Search for the cell housing the specified text and yield its (X, Y) center coordinate. 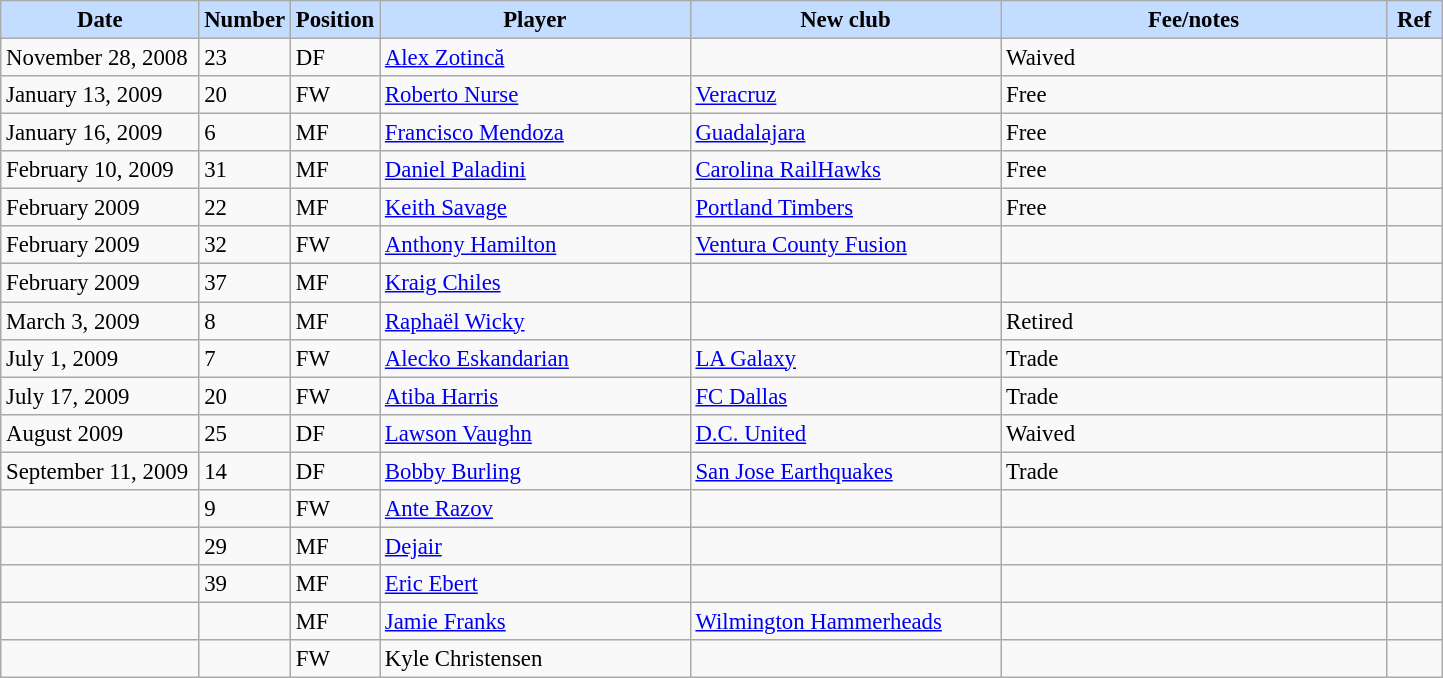
September 11, 2009 (100, 471)
January 16, 2009 (100, 133)
29 (245, 546)
32 (245, 245)
Kraig Chiles (536, 283)
Bobby Burling (536, 471)
14 (245, 471)
31 (245, 170)
Roberto Nurse (536, 95)
August 2009 (100, 433)
February 10, 2009 (100, 170)
6 (245, 133)
Position (334, 20)
Dejair (536, 546)
Fee/notes (1194, 20)
Jamie Franks (536, 621)
Carolina RailHawks (846, 170)
7 (245, 358)
FC Dallas (846, 396)
San Jose Earthquakes (846, 471)
Lawson Vaughn (536, 433)
Retired (1194, 321)
Alex Zotincă (536, 58)
LA Galaxy (846, 358)
22 (245, 208)
Wilmington Hammerheads (846, 621)
Ref (1414, 20)
Ante Razov (536, 509)
37 (245, 283)
Francisco Mendoza (536, 133)
23 (245, 58)
Kyle Christensen (536, 659)
July 17, 2009 (100, 396)
November 28, 2008 (100, 58)
39 (245, 584)
9 (245, 509)
Anthony Hamilton (536, 245)
Ventura County Fusion (846, 245)
Player (536, 20)
July 1, 2009 (100, 358)
Guadalajara (846, 133)
Number (245, 20)
Date (100, 20)
Daniel Paladini (536, 170)
Raphaël Wicky (536, 321)
Atiba Harris (536, 396)
Eric Ebert (536, 584)
8 (245, 321)
D.C. United (846, 433)
Alecko Eskandarian (536, 358)
25 (245, 433)
Keith Savage (536, 208)
Veracruz (846, 95)
January 13, 2009 (100, 95)
Portland Timbers (846, 208)
March 3, 2009 (100, 321)
New club (846, 20)
